Scan for the cell matching the given text and deliver its [x, y] coordinate at center. 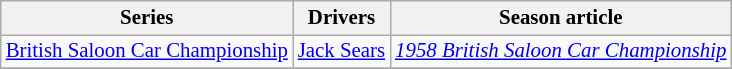
Series [147, 18]
British Saloon Car Championship [147, 51]
Jack Sears [342, 51]
Season article [560, 18]
Drivers [342, 18]
1958 British Saloon Car Championship [560, 51]
